From the cell containing the given text, extract its center point as (x, y) coordinate. 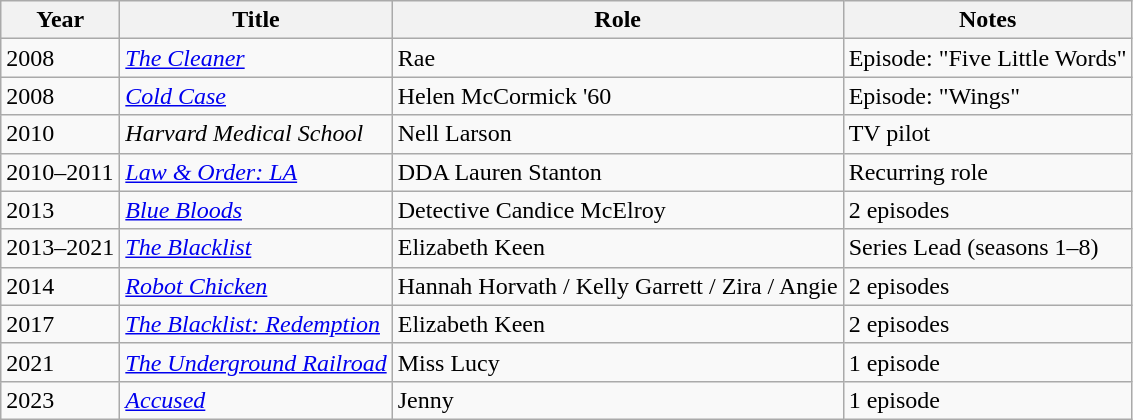
2023 (60, 400)
Accused (256, 400)
DDA Lauren Stanton (618, 172)
Series Lead (seasons 1–8) (988, 248)
Harvard Medical School (256, 134)
Detective Candice McElroy (618, 210)
Episode: "Wings" (988, 96)
2010–2011 (60, 172)
Rae (618, 58)
TV pilot (988, 134)
Episode: "Five Little Words" (988, 58)
Title (256, 20)
2013 (60, 210)
Miss Lucy (618, 362)
Helen McCormick '60 (618, 96)
2021 (60, 362)
Year (60, 20)
2014 (60, 286)
Nell Larson (618, 134)
The Blacklist (256, 248)
Role (618, 20)
Jenny (618, 400)
2013–2021 (60, 248)
Cold Case (256, 96)
Law & Order: LA (256, 172)
2010 (60, 134)
2017 (60, 324)
Blue Bloods (256, 210)
The Blacklist: Redemption (256, 324)
Robot Chicken (256, 286)
The Cleaner (256, 58)
Notes (988, 20)
Recurring role (988, 172)
The Underground Railroad (256, 362)
Hannah Horvath / Kelly Garrett / Zira / Angie (618, 286)
